Search for the cell housing the specified text and yield its (X, Y) center coordinate. 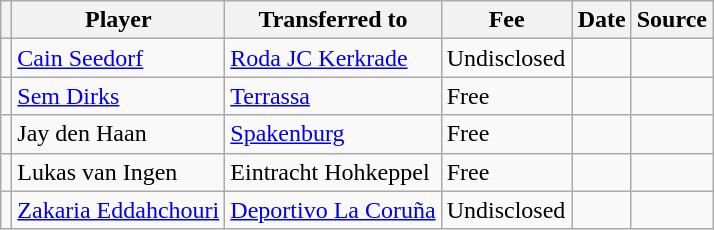
Zakaria Eddahchouri (118, 210)
Cain Seedorf (118, 58)
Transferred to (333, 20)
Roda JC Kerkrade (333, 58)
Source (672, 20)
Terrassa (333, 96)
Deportivo La Coruña (333, 210)
Jay den Haan (118, 134)
Lukas van Ingen (118, 172)
Date (602, 20)
Player (118, 20)
Spakenburg (333, 134)
Eintracht Hohkeppel (333, 172)
Fee (506, 20)
Sem Dirks (118, 96)
